Extract the (x, y) coordinate from the center of the cell holding the provided text.  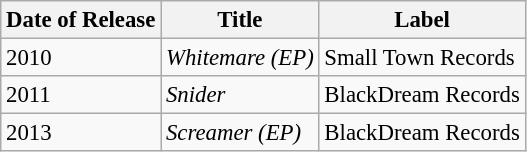
Title (240, 20)
Date of Release (81, 20)
Snider (240, 95)
Whitemare (EP) (240, 58)
2010 (81, 58)
Small Town Records (422, 58)
2011 (81, 95)
Screamer (EP) (240, 133)
Label (422, 20)
2013 (81, 133)
